From the cell containing the given text, extract its center point as [x, y] coordinate. 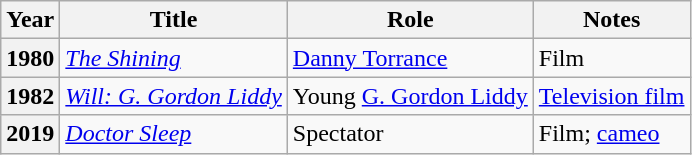
Young G. Gordon Liddy [410, 96]
Film; cameo [612, 134]
Title [174, 20]
Spectator [410, 134]
Year [30, 20]
Notes [612, 20]
1980 [30, 58]
Doctor Sleep [174, 134]
1982 [30, 96]
Danny Torrance [410, 58]
Television film [612, 96]
Role [410, 20]
2019 [30, 134]
Film [612, 58]
Will: G. Gordon Liddy [174, 96]
The Shining [174, 58]
